Identify which cell holds the provided text, then report its (x, y) central coordinate. 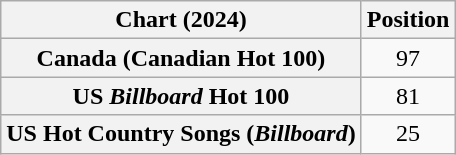
Position (408, 20)
25 (408, 134)
US Billboard Hot 100 (181, 96)
Chart (2024) (181, 20)
81 (408, 96)
97 (408, 58)
Canada (Canadian Hot 100) (181, 58)
US Hot Country Songs (Billboard) (181, 134)
